Detect which cell encompasses the target text, then output its (X, Y) center coordinate. 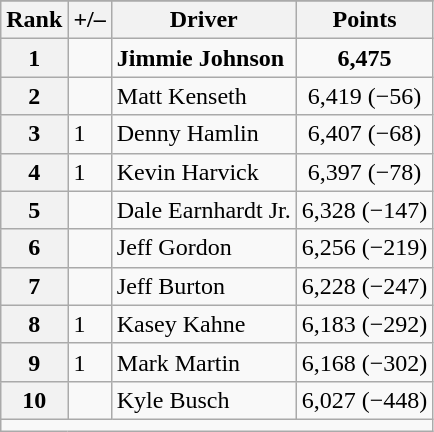
4 (34, 172)
6,027 (−448) (364, 400)
+/– (90, 20)
Mark Martin (204, 362)
Kyle Busch (204, 400)
6,256 (−219) (364, 248)
8 (34, 324)
Jimmie Johnson (204, 58)
Driver (204, 20)
3 (34, 134)
5 (34, 210)
9 (34, 362)
7 (34, 286)
Kasey Kahne (204, 324)
2 (34, 96)
6,397 (−78) (364, 172)
6 (34, 248)
Denny Hamlin (204, 134)
6,228 (−247) (364, 286)
Kevin Harvick (204, 172)
Jeff Gordon (204, 248)
Jeff Burton (204, 286)
6,419 (−56) (364, 96)
10 (34, 400)
6,475 (364, 58)
6,407 (−68) (364, 134)
Points (364, 20)
Rank (34, 20)
Dale Earnhardt Jr. (204, 210)
6,328 (−147) (364, 210)
6,168 (−302) (364, 362)
Matt Kenseth (204, 96)
6,183 (−292) (364, 324)
